Search for the cell housing the specified text and yield its (X, Y) center coordinate. 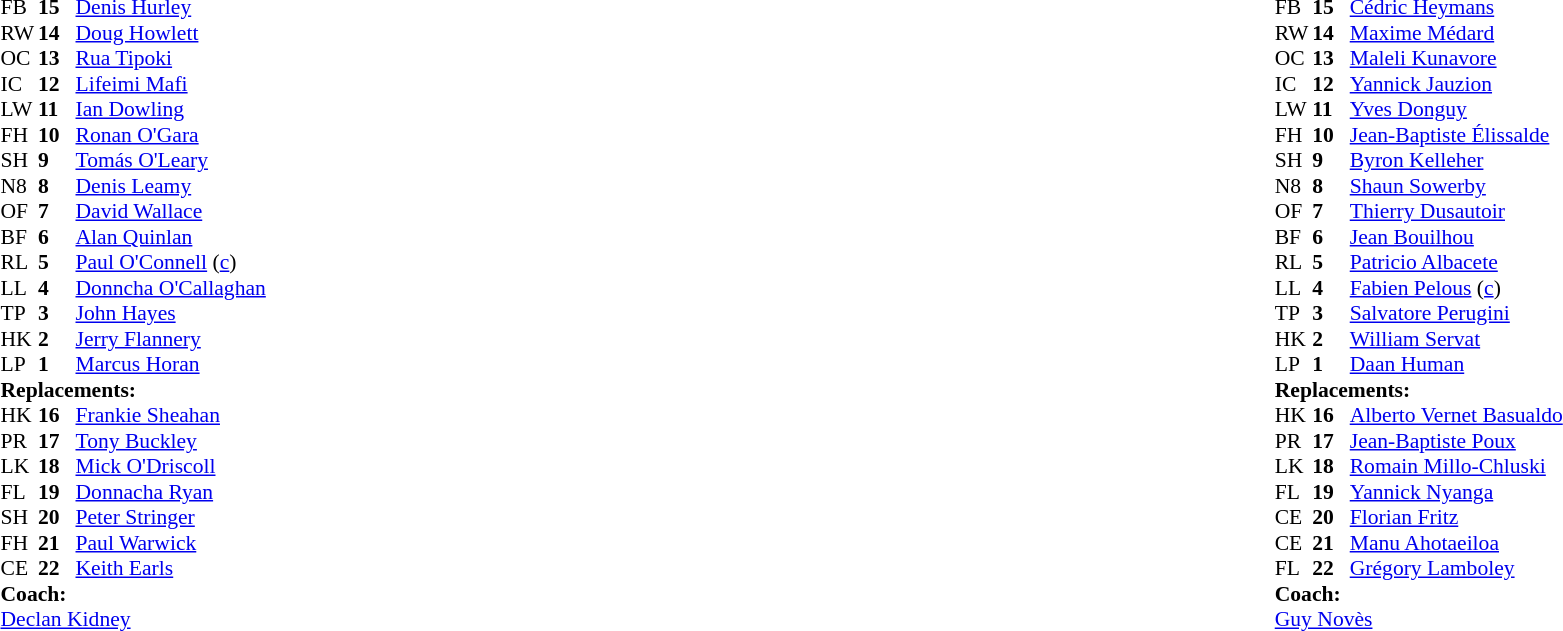
Paul Warwick (171, 543)
Ian Dowling (171, 109)
Shaun Sowerby (1456, 186)
Byron Kelleher (1456, 161)
Mick O'Driscoll (171, 467)
Thierry Dusautoir (1456, 211)
Lifeimi Mafi (171, 84)
Jean-Baptiste Élissalde (1456, 135)
Romain Millo-Chluski (1456, 467)
Alan Quinlan (171, 237)
Marcus Horan (171, 365)
Jean Bouilhou (1456, 237)
Florian Fritz (1456, 517)
Manu Ahotaeiloa (1456, 543)
Keith Earls (171, 569)
Donncha O'Callaghan (171, 288)
Maleli Kunavore (1456, 59)
Peter Stringer (171, 517)
Grégory Lamboley (1456, 569)
Jean-Baptiste Poux (1456, 441)
Ronan O'Gara (171, 135)
William Servat (1456, 339)
Tony Buckley (171, 441)
Yannick Jauzion (1456, 84)
Paul O'Connell (c) (171, 263)
Alberto Vernet Basualdo (1456, 415)
John Hayes (171, 313)
Patricio Albacete (1456, 263)
Yves Donguy (1456, 109)
Frankie Sheahan (171, 415)
Jerry Flannery (171, 339)
Doug Howlett (171, 33)
Fabien Pelous (c) (1456, 288)
Yannick Nyanga (1456, 492)
Daan Human (1456, 365)
Rua Tipoki (171, 59)
David Wallace (171, 211)
Salvatore Perugini (1456, 313)
Tomás O'Leary (171, 161)
Maxime Médard (1456, 33)
Donnacha Ryan (171, 492)
Denis Leamy (171, 186)
